From the cell containing the given text, extract its center point as (X, Y) coordinate. 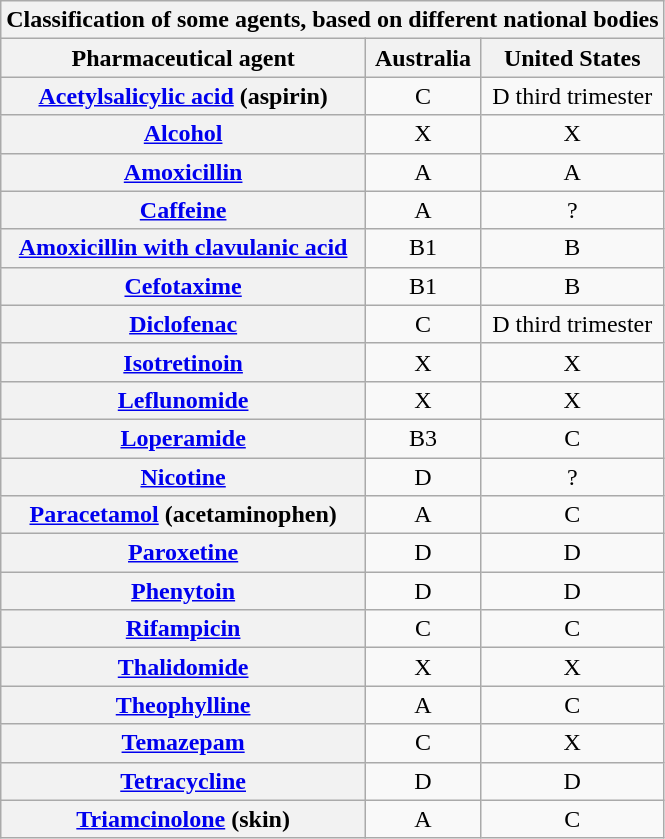
United States (572, 58)
Pharmaceutical agent (184, 58)
Alcohol (184, 134)
Paroxetine (184, 553)
Tetracycline (184, 781)
Isotretinoin (184, 362)
Nicotine (184, 477)
Classification of some agents, based on different national bodies (332, 20)
Triamcinolone (skin) (184, 819)
Phenytoin (184, 591)
Caffeine (184, 210)
Cefotaxime (184, 286)
Temazepam (184, 743)
Loperamide (184, 438)
Diclofenac (184, 324)
Thalidomide (184, 667)
B3 (424, 438)
Theophylline (184, 705)
Amoxicillin with clavulanic acid (184, 248)
Amoxicillin (184, 172)
Australia (424, 58)
Rifampicin (184, 629)
Leflunomide (184, 400)
Acetylsalicylic acid (aspirin) (184, 96)
Paracetamol (acetaminophen) (184, 515)
